Detect which cell encompasses the target text, then output its (X, Y) center coordinate. 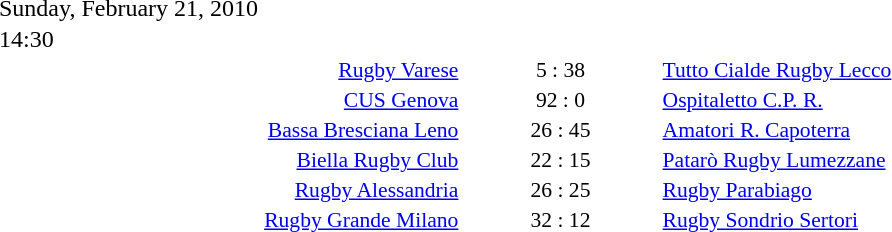
92 : 0 (560, 100)
26 : 25 (560, 190)
5 : 38 (560, 70)
22 : 15 (560, 160)
26 : 45 (560, 130)
